Return the [X, Y] coordinate for the center point of the cell that contains the specified text.  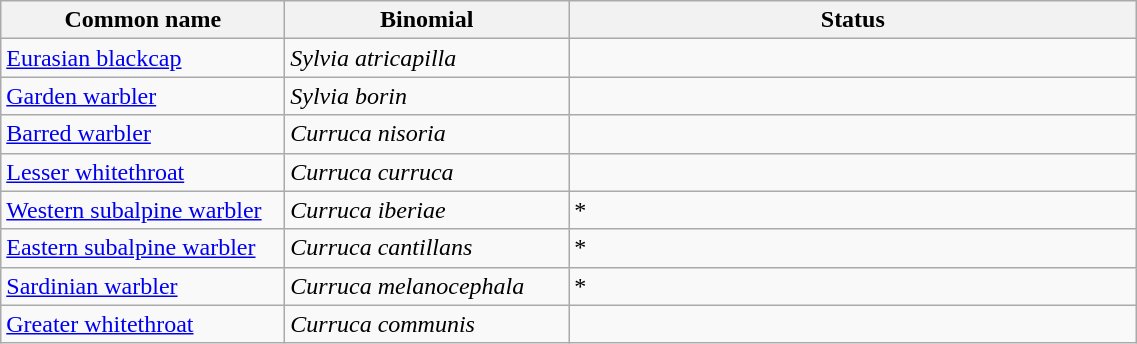
Curruca communis [427, 324]
Binomial [427, 20]
Western subalpine warbler [143, 210]
Eurasian blackcap [143, 58]
Sylvia atricapilla [427, 58]
Sardinian warbler [143, 286]
Common name [143, 20]
Greater whitethroat [143, 324]
Curruca nisoria [427, 134]
Curruca iberiae [427, 210]
Garden warbler [143, 96]
Status [853, 20]
Curruca curruca [427, 172]
Curruca melanocephala [427, 286]
Lesser whitethroat [143, 172]
Eastern subalpine warbler [143, 248]
Sylvia borin [427, 96]
Barred warbler [143, 134]
Curruca cantillans [427, 248]
